Return the [X, Y] coordinate for the center point of the cell that contains the specified text.  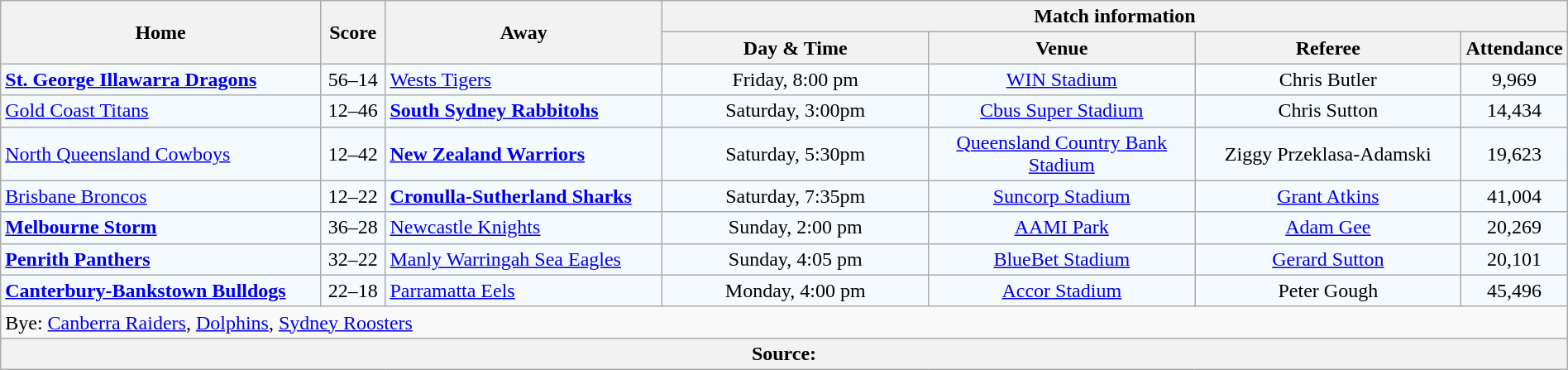
Grant Atkins [1328, 196]
56–14 [352, 79]
Venue [1062, 48]
Match information [1115, 17]
North Queensland Cowboys [160, 154]
14,434 [1514, 111]
Brisbane Broncos [160, 196]
Suncorp Stadium [1062, 196]
9,969 [1514, 79]
Queensland Country Bank Stadium [1062, 154]
Saturday, 5:30pm [796, 154]
Day & Time [796, 48]
Parramatta Eels [524, 291]
12–46 [352, 111]
Source: [784, 353]
Saturday, 7:35pm [796, 196]
Melbourne Storm [160, 228]
Home [160, 32]
Canterbury-Bankstown Bulldogs [160, 291]
20,101 [1514, 259]
Cronulla-Sutherland Sharks [524, 196]
Monday, 4:00 pm [796, 291]
22–18 [352, 291]
Chris Butler [1328, 79]
South Sydney Rabbitohs [524, 111]
20,269 [1514, 228]
12–22 [352, 196]
41,004 [1514, 196]
Manly Warringah Sea Eagles [524, 259]
Chris Sutton [1328, 111]
36–28 [352, 228]
45,496 [1514, 291]
32–22 [352, 259]
Cbus Super Stadium [1062, 111]
12–42 [352, 154]
Peter Gough [1328, 291]
Sunday, 4:05 pm [796, 259]
Gerard Sutton [1328, 259]
Accor Stadium [1062, 291]
WIN Stadium [1062, 79]
Penrith Panthers [160, 259]
AAMI Park [1062, 228]
Gold Coast Titans [160, 111]
BlueBet Stadium [1062, 259]
Adam Gee [1328, 228]
Saturday, 3:00pm [796, 111]
Ziggy Przeklasa-Adamski [1328, 154]
New Zealand Warriors [524, 154]
Wests Tigers [524, 79]
Newcastle Knights [524, 228]
Away [524, 32]
19,623 [1514, 154]
Sunday, 2:00 pm [796, 228]
Friday, 8:00 pm [796, 79]
St. George Illawarra Dragons [160, 79]
Bye: Canberra Raiders, Dolphins, Sydney Roosters [784, 322]
Attendance [1514, 48]
Score [352, 32]
Referee [1328, 48]
